Pinpoint the cell where the given text exists, returning its [X, Y] midpoint coordinate. 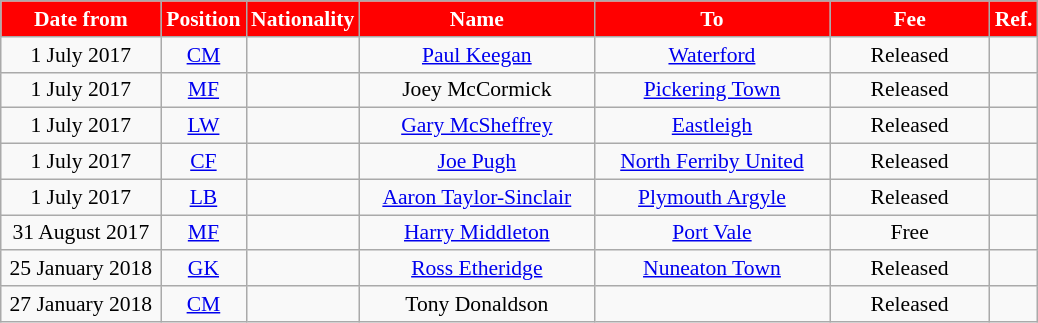
Name [476, 19]
Ross Etheridge [476, 269]
Eastleigh [712, 126]
Tony Donaldson [476, 304]
Joey McCormick [476, 90]
CF [204, 162]
GK [204, 269]
27 January 2018 [81, 304]
Free [910, 233]
Pickering Town [712, 90]
Ref. [1014, 19]
Joe Pugh [476, 162]
LB [204, 197]
Nationality [302, 19]
Aaron Taylor-Sinclair [476, 197]
Gary McSheffrey [476, 126]
To [712, 19]
Position [204, 19]
Port Vale [712, 233]
North Ferriby United [712, 162]
Plymouth Argyle [712, 197]
Fee [910, 19]
Harry Middleton [476, 233]
Waterford [712, 55]
25 January 2018 [81, 269]
Paul Keegan [476, 55]
Nuneaton Town [712, 269]
LW [204, 126]
31 August 2017 [81, 233]
Date from [81, 19]
